Find where the given text appears and provide that cell's center as [x, y] coordinate. 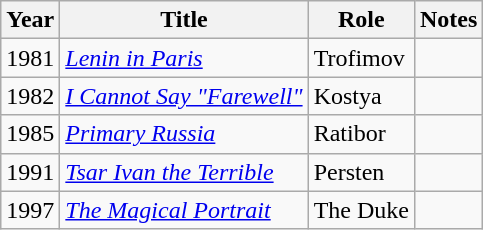
Kostya [361, 96]
Tsar Ivan the Terrible [184, 172]
Trofimov [361, 58]
Lenin in Paris [184, 58]
1982 [30, 96]
The Duke [361, 210]
I Cannot Say "Farewell" [184, 96]
1981 [30, 58]
The Magical Portrait [184, 210]
Notes [448, 20]
Year [30, 20]
Role [361, 20]
Primary Russia [184, 134]
1985 [30, 134]
Ratibor [361, 134]
Persten [361, 172]
1991 [30, 172]
1997 [30, 210]
Title [184, 20]
